From the cell containing the given text, extract its center point as (X, Y) coordinate. 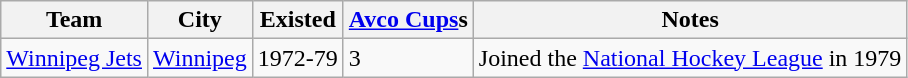
Team (74, 20)
City (200, 20)
3 (408, 58)
Avco Cupss (408, 20)
Notes (690, 20)
Winnipeg Jets (74, 58)
Existed (298, 20)
1972-79 (298, 58)
Winnipeg (200, 58)
Joined the National Hockey League in 1979 (690, 58)
